Return the (X, Y) coordinate for the center point of the cell that contains the specified text.  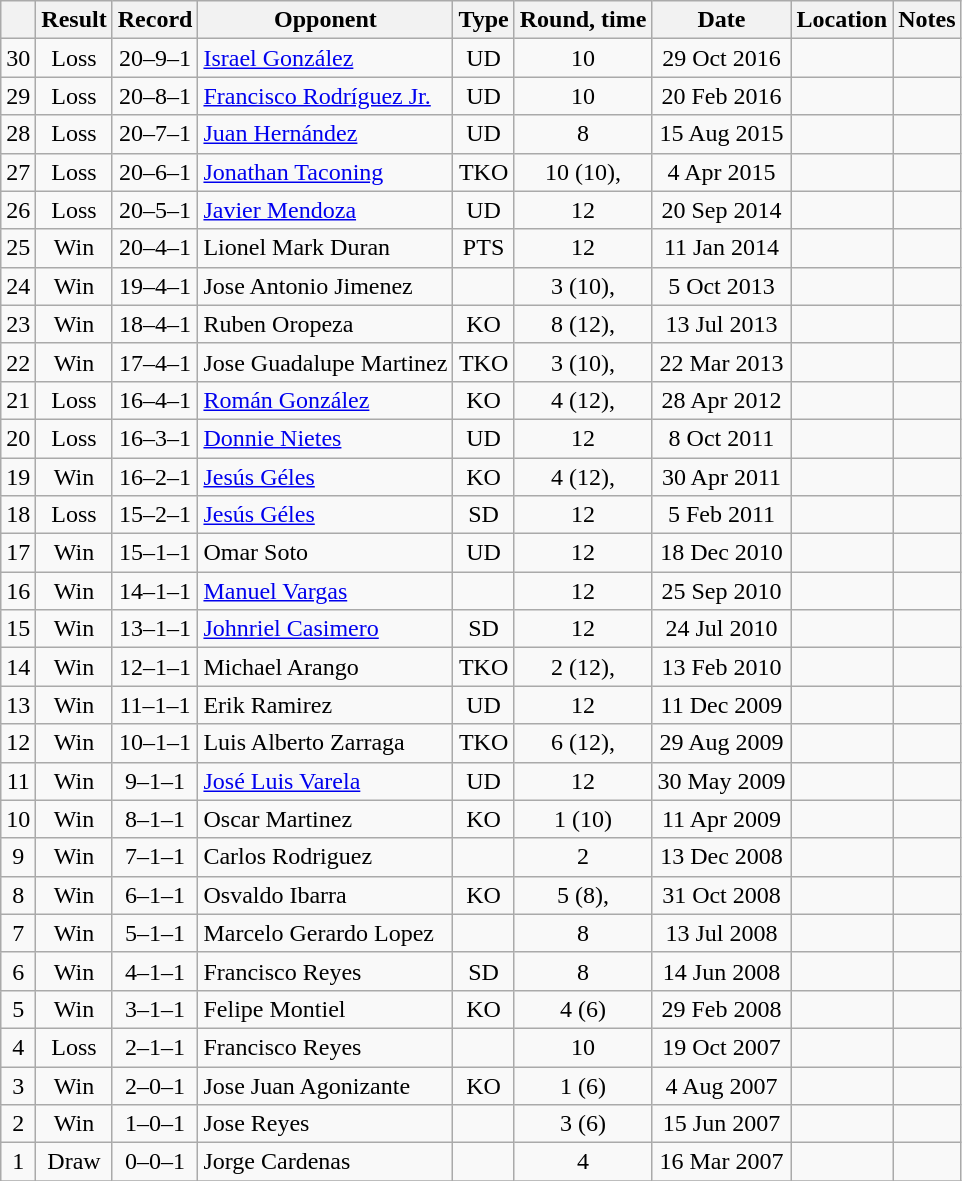
16 (18, 591)
17–4–1 (155, 362)
Round, time (583, 20)
Javier Mendoza (326, 210)
20–7–1 (155, 134)
18 Dec 2010 (722, 553)
22 (18, 362)
13 Feb 2010 (722, 667)
4–1–1 (155, 971)
15 Jun 2007 (722, 1124)
Record (155, 20)
16–3–1 (155, 438)
13 Jul 2013 (722, 324)
2 (12), (583, 667)
PTS (484, 248)
Román González (326, 400)
17 (18, 553)
2–1–1 (155, 1047)
22 Mar 2013 (722, 362)
13 Dec 2008 (722, 857)
Draw (74, 1162)
1 (10) (583, 819)
30 (18, 58)
14–1–1 (155, 591)
5 Feb 2011 (722, 515)
8 (12), (583, 324)
31 Oct 2008 (722, 895)
13 Jul 2008 (722, 933)
Johnriel Casimero (326, 629)
4 (6) (583, 1009)
28 (18, 134)
15–2–1 (155, 515)
6 (12), (583, 743)
Ruben Oropeza (326, 324)
16–2–1 (155, 477)
20–9–1 (155, 58)
23 (18, 324)
Jose Juan Agonizante (326, 1085)
29 (18, 96)
5 (8), (583, 895)
20–4–1 (155, 248)
20–5–1 (155, 210)
14 Jun 2008 (722, 971)
28 Apr 2012 (722, 400)
Jose Reyes (326, 1124)
5 (18, 1009)
30 Apr 2011 (722, 477)
Manuel Vargas (326, 591)
Carlos Rodriguez (326, 857)
Donnie Nietes (326, 438)
5 Oct 2013 (722, 286)
29 Feb 2008 (722, 1009)
Marcelo Gerardo Lopez (326, 933)
Oscar Martinez (326, 819)
Juan Hernández (326, 134)
Location (842, 20)
19 Oct 2007 (722, 1047)
5–1–1 (155, 933)
20–6–1 (155, 172)
16 Mar 2007 (722, 1162)
8–1–1 (155, 819)
Osvaldo Ibarra (326, 895)
4 Apr 2015 (722, 172)
7 (18, 933)
1–0–1 (155, 1124)
Date (722, 20)
Erik Ramirez (326, 705)
24 (18, 286)
24 Jul 2010 (722, 629)
7–1–1 (155, 857)
12–1–1 (155, 667)
0–0–1 (155, 1162)
Omar Soto (326, 553)
10 (10), (583, 172)
Felipe Montiel (326, 1009)
3–1–1 (155, 1009)
Jose Antonio Jimenez (326, 286)
4 Aug 2007 (722, 1085)
Type (484, 20)
11–1–1 (155, 705)
6–1–1 (155, 895)
José Luis Varela (326, 781)
Israel González (326, 58)
9–1–1 (155, 781)
20 (18, 438)
15 (18, 629)
18–4–1 (155, 324)
Lionel Mark Duran (326, 248)
Notes (927, 20)
11 (18, 781)
20 Sep 2014 (722, 210)
15–1–1 (155, 553)
13 (18, 705)
Michael Arango (326, 667)
10–1–1 (155, 743)
11 Apr 2009 (722, 819)
20 Feb 2016 (722, 96)
27 (18, 172)
29 Aug 2009 (722, 743)
25 Sep 2010 (722, 591)
18 (18, 515)
8 Oct 2011 (722, 438)
Jorge Cardenas (326, 1162)
19 (18, 477)
Result (74, 20)
14 (18, 667)
21 (18, 400)
Jonathan Taconing (326, 172)
Jose Guadalupe Martinez (326, 362)
9 (18, 857)
13–1–1 (155, 629)
20–8–1 (155, 96)
11 Dec 2009 (722, 705)
19–4–1 (155, 286)
Francisco Rodríguez Jr. (326, 96)
15 Aug 2015 (722, 134)
6 (18, 971)
25 (18, 248)
26 (18, 210)
Luis Alberto Zarraga (326, 743)
1 (6) (583, 1085)
2–0–1 (155, 1085)
30 May 2009 (722, 781)
3 (18, 1085)
1 (18, 1162)
29 Oct 2016 (722, 58)
11 Jan 2014 (722, 248)
16–4–1 (155, 400)
3 (6) (583, 1124)
Opponent (326, 20)
